Return the (x, y) coordinate for the center point of the cell that contains the specified text.  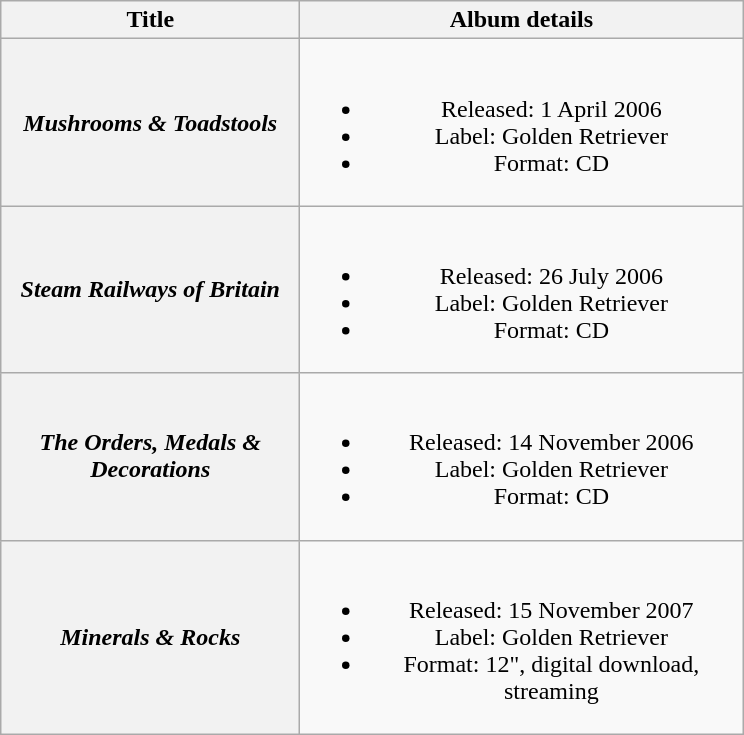
Mushrooms & Toadstools (150, 122)
Steam Railways of Britain (150, 290)
Album details (522, 20)
Title (150, 20)
Released: 15 November 2007Label: Golden RetrieverFormat: 12", digital download, streaming (522, 637)
Released: 1 April 2006Label: Golden RetrieverFormat: CD (522, 122)
Released: 26 July 2006Label: Golden RetrieverFormat: CD (522, 290)
The Orders, Medals & Decorations (150, 456)
Minerals & Rocks (150, 637)
Released: 14 November 2006Label: Golden RetrieverFormat: CD (522, 456)
